From the cell containing the given text, extract its center point as (x, y) coordinate. 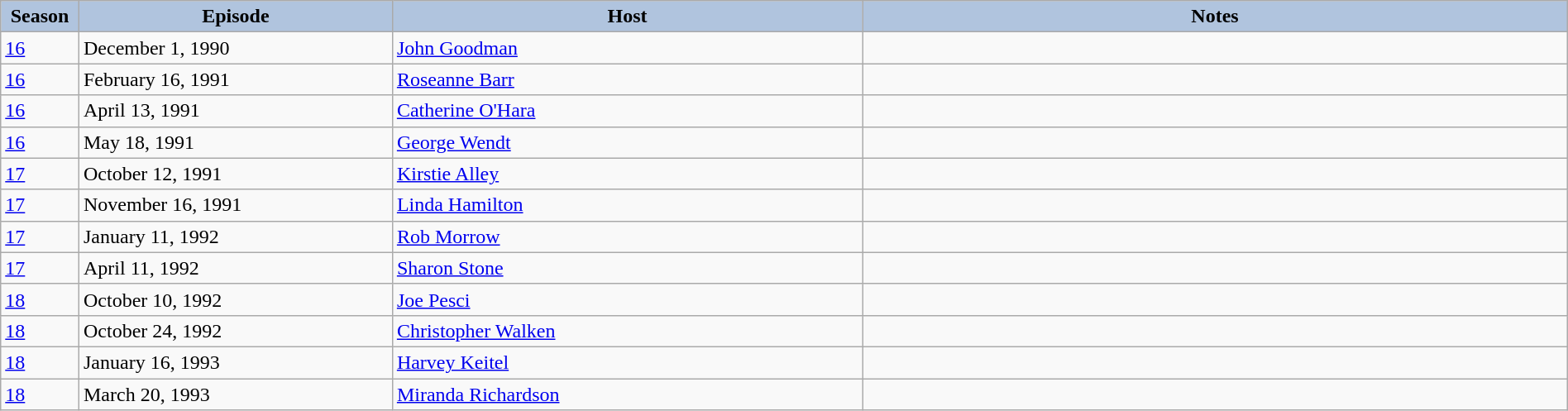
October 24, 1992 (235, 331)
Joe Pesci (627, 299)
November 16, 1991 (235, 205)
Rob Morrow (627, 237)
John Goodman (627, 48)
April 11, 1992 (235, 268)
February 16, 1991 (235, 79)
Season (40, 17)
January 16, 1993 (235, 362)
October 10, 1992 (235, 299)
Christopher Walken (627, 331)
December 1, 1990 (235, 48)
October 12, 1991 (235, 174)
Sharon Stone (627, 268)
Notes (1216, 17)
Episode (235, 17)
May 18, 1991 (235, 142)
Roseanne Barr (627, 79)
March 20, 1993 (235, 394)
Linda Hamilton (627, 205)
Kirstie Alley (627, 174)
Host (627, 17)
April 13, 1991 (235, 111)
Harvey Keitel (627, 362)
Catherine O'Hara (627, 111)
Miranda Richardson (627, 394)
George Wendt (627, 142)
January 11, 1992 (235, 237)
